Provide the [X, Y] coordinate of the cell's center where the given text is located.  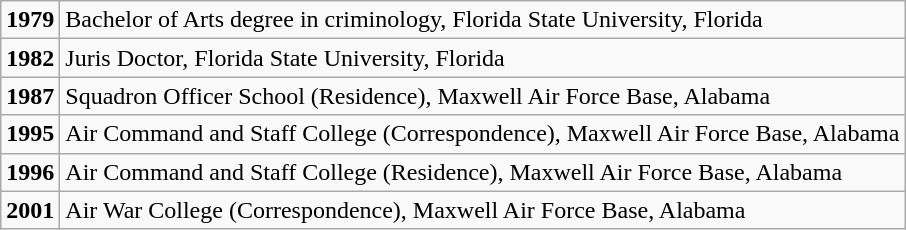
Air Command and Staff College (Correspondence), Maxwell Air Force Base, Alabama [482, 134]
1996 [30, 172]
1995 [30, 134]
Bachelor of Arts degree in criminology, Florida State University, Florida [482, 20]
Squadron Officer School (Residence), Maxwell Air Force Base, Alabama [482, 96]
1982 [30, 58]
Air War College (Correspondence), Maxwell Air Force Base, Alabama [482, 210]
Air Command and Staff College (Residence), Maxwell Air Force Base, Alabama [482, 172]
Juris Doctor, Florida State University, Florida [482, 58]
1979 [30, 20]
1987 [30, 96]
2001 [30, 210]
